Search for the cell housing the specified text and yield its (X, Y) center coordinate. 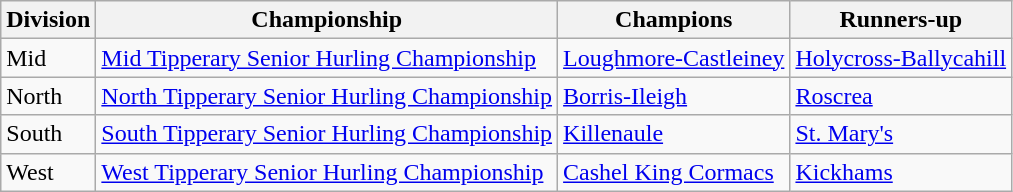
North (48, 96)
South (48, 134)
Mid (48, 58)
Runners-up (901, 20)
Mid Tipperary Senior Hurling Championship (327, 58)
St. Mary's (901, 134)
Kickhams (901, 172)
Killenaule (674, 134)
Championship (327, 20)
Division (48, 20)
South Tipperary Senior Hurling Championship (327, 134)
Loughmore-Castleiney (674, 58)
North Tipperary Senior Hurling Championship (327, 96)
Cashel King Cormacs (674, 172)
West (48, 172)
Borris-Ileigh (674, 96)
Champions (674, 20)
Roscrea (901, 96)
West Tipperary Senior Hurling Championship (327, 172)
Holycross-Ballycahill (901, 58)
